For the text-containing cell, return its midpoint in [x, y] coordinate format. 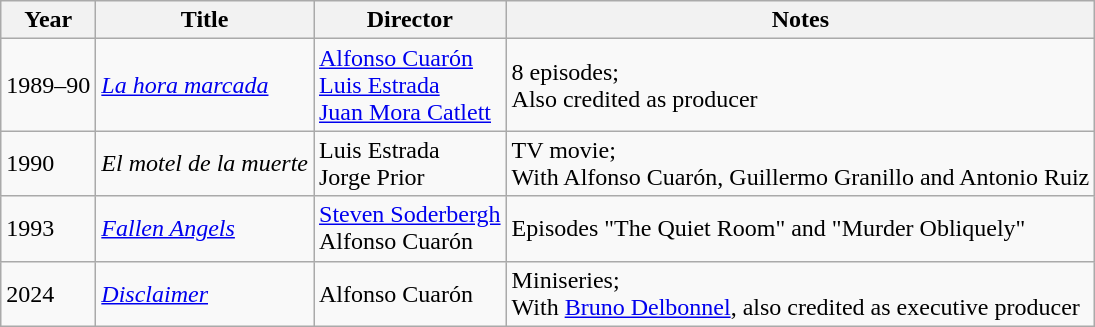
Alfonso CuarónLuis EstradaJuan Mora Catlett [410, 85]
Disclaimer [205, 294]
Alfonso Cuarón [410, 294]
1993 [48, 228]
La hora marcada [205, 85]
1989–90 [48, 85]
Steven SoderberghAlfonso Cuarón [410, 228]
El motel de la muerte [205, 164]
Title [205, 20]
2024 [48, 294]
Luis EstradaJorge Prior [410, 164]
8 episodes;Also credited as producer [800, 85]
Fallen Angels [205, 228]
Miniseries;With Bruno Delbonnel, also credited as executive producer [800, 294]
Year [48, 20]
Episodes "The Quiet Room" and "Murder Obliquely" [800, 228]
Director [410, 20]
TV movie;With Alfonso Cuarón, Guillermo Granillo and Antonio Ruiz [800, 164]
1990 [48, 164]
Notes [800, 20]
